Identify which cell holds the provided text, then report its [x, y] central coordinate. 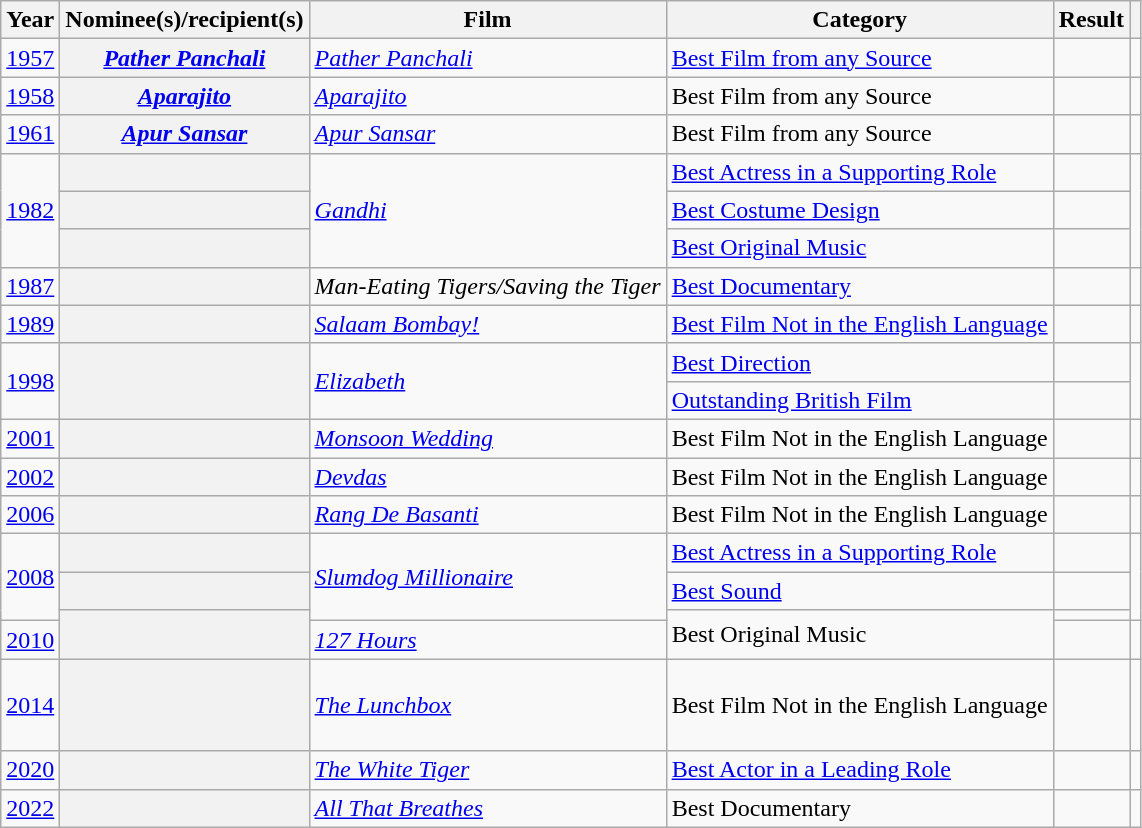
2022 [30, 808]
Elizabeth [488, 381]
2014 [30, 705]
1982 [30, 210]
1998 [30, 381]
127 Hours [488, 640]
Best Sound [860, 591]
Devdas [488, 477]
Outstanding British Film [860, 400]
2002 [30, 477]
2008 [30, 578]
2010 [30, 640]
Nominee(s)/recipient(s) [184, 20]
1958 [30, 96]
Result [1091, 20]
Category [860, 20]
Slumdog Millionaire [488, 578]
1957 [30, 58]
Gandhi [488, 210]
2001 [30, 438]
2020 [30, 770]
Best Actor in a Leading Role [860, 770]
Best Costume Design [860, 210]
Film [488, 20]
Salaam Bombay! [488, 324]
The White Tiger [488, 770]
All That Breathes [488, 808]
2006 [30, 515]
1961 [30, 134]
1989 [30, 324]
Rang De Basanti [488, 515]
1987 [30, 286]
Man-Eating Tigers/Saving the Tiger [488, 286]
Best Direction [860, 362]
Year [30, 20]
The Lunchbox [488, 705]
Monsoon Wedding [488, 438]
